Return (x, y) of the center of cell containing provided text 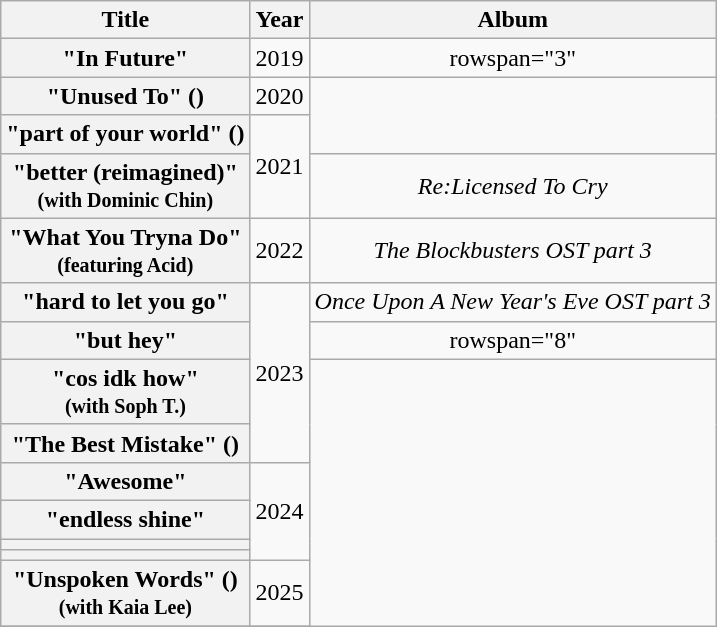
Year (280, 20)
"Unspoken Words" ()(with Kaia Lee) (126, 594)
"better (reimagined)"(with Dominic Chin) (126, 186)
Title (126, 20)
Album (512, 20)
2025 (280, 594)
2024 (280, 511)
2023 (280, 372)
"endless shine" (126, 519)
rowspan="8" (512, 340)
"What You Tryna Do"(featuring Acid) (126, 250)
rowspan="3" (512, 58)
"The Best Mistake" () (126, 443)
2020 (280, 96)
"In Future" (126, 58)
"cos idk how"(with Soph T.) (126, 392)
"but hey" (126, 340)
Re:Licensed To Cry (512, 186)
"Unused To" () (126, 96)
Once Upon A New Year's Eve OST part 3 (512, 302)
"Awesome" (126, 481)
2021 (280, 166)
2022 (280, 250)
"hard to let you go" (126, 302)
"part of your world" () (126, 134)
2019 (280, 58)
The Blockbusters OST part 3 (512, 250)
